Return [X, Y] of the center of cell containing provided text 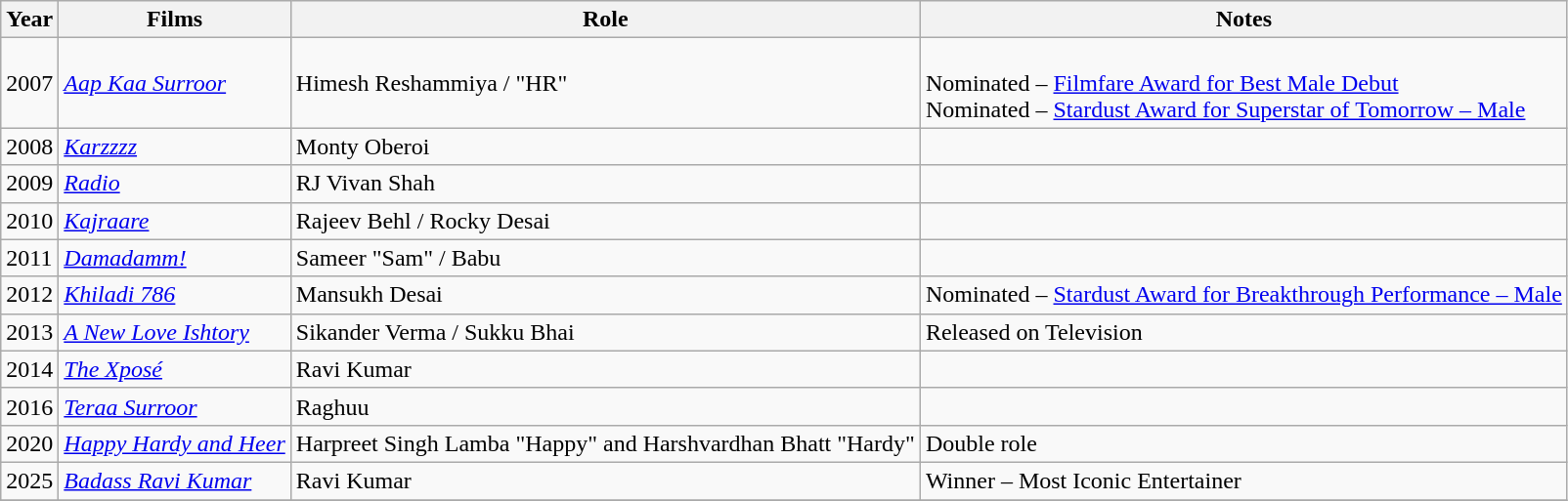
Mansukh Desai [605, 295]
Winner – Most Iconic Entertainer [1243, 480]
Badass Ravi Kumar [174, 480]
Nominated – Filmfare Award for Best Male Debut Nominated – Stardust Award for Superstar of Tomorrow – Male [1243, 83]
Nominated – Stardust Award for Breakthrough Performance – Male [1243, 295]
2009 [29, 184]
RJ Vivan Shah [605, 184]
Radio [174, 184]
Himesh Reshammiya / "HR" [605, 83]
Year [29, 20]
2020 [29, 443]
Happy Hardy and Heer [174, 443]
Released on Television [1243, 332]
Rajeev Behl / Rocky Desai [605, 221]
Sameer "Sam" / Babu [605, 258]
Damadamm! [174, 258]
Raghuu [605, 406]
2008 [29, 146]
Double role [1243, 443]
Role [605, 20]
2011 [29, 258]
Notes [1243, 20]
The Xposé [174, 369]
2013 [29, 332]
Teraa Surroor [174, 406]
2016 [29, 406]
2010 [29, 221]
Sikander Verma / Sukku Bhai [605, 332]
2014 [29, 369]
2012 [29, 295]
Harpreet Singh Lamba "Happy" and Harshvardhan Bhatt "Hardy" [605, 443]
2025 [29, 480]
Monty Oberoi [605, 146]
Karzzzz [174, 146]
2007 [29, 83]
A New Love Ishtory [174, 332]
Films [174, 20]
Khiladi 786 [174, 295]
Kajraare [174, 221]
Aap Kaa Surroor [174, 83]
